Determine the [x, y] coordinate at the center of the cell enclosing the given text.  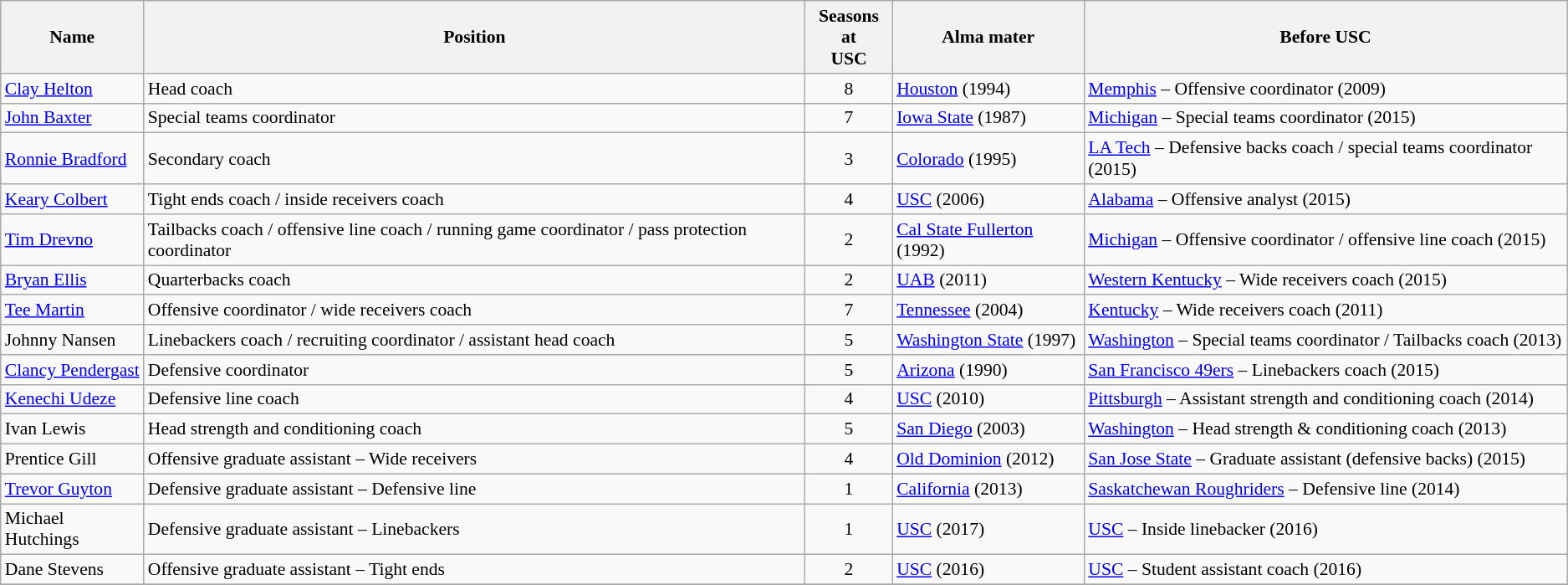
Clay Helton [72, 89]
Offensive coordinator / wide receivers coach [475, 310]
San Francisco 49ers – Linebackers coach (2015) [1325, 370]
San Diego (2003) [988, 429]
Washington State (1997) [988, 340]
Defensive line coach [475, 399]
USC (2006) [988, 199]
Seasons atUSC [849, 37]
Tight ends coach / inside receivers coach [475, 199]
Iowa State (1987) [988, 118]
USC – Inside linebacker (2016) [1325, 529]
8 [849, 89]
UAB (2011) [988, 280]
Washington – Head strength & conditioning coach (2013) [1325, 429]
Arizona (1990) [988, 370]
Houston (1994) [988, 89]
Tim Drevno [72, 239]
Secondary coach [475, 159]
Defensive graduate assistant – Linebackers [475, 529]
Kentucky – Wide receivers coach (2011) [1325, 310]
Clancy Pendergast [72, 370]
Bryan Ellis [72, 280]
Johnny Nansen [72, 340]
USC (2016) [988, 570]
Michigan – Offensive coordinator / offensive line coach (2015) [1325, 239]
Keary Colbert [72, 199]
Tee Martin [72, 310]
Michael Hutchings [72, 529]
Colorado (1995) [988, 159]
USC (2010) [988, 399]
USC – Student assistant coach (2016) [1325, 570]
Defensive graduate assistant – Defensive line [475, 489]
Head coach [475, 89]
Michigan – Special teams coordinator (2015) [1325, 118]
Position [475, 37]
San Jose State – Graduate assistant (defensive backs) (2015) [1325, 459]
Offensive graduate assistant – Tight ends [475, 570]
Old Dominion (2012) [988, 459]
3 [849, 159]
Alabama – Offensive analyst (2015) [1325, 199]
Linebackers coach / recruiting coordinator / assistant head coach [475, 340]
Name [72, 37]
Special teams coordinator [475, 118]
Ivan Lewis [72, 429]
Trevor Guyton [72, 489]
Western Kentucky – Wide receivers coach (2015) [1325, 280]
Alma mater [988, 37]
Washington – Special teams coordinator / Tailbacks coach (2013) [1325, 340]
Saskatchewan Roughriders – Defensive line (2014) [1325, 489]
Memphis – Offensive coordinator (2009) [1325, 89]
Ronnie Bradford [72, 159]
Prentice Gill [72, 459]
Dane Stevens [72, 570]
Tennessee (2004) [988, 310]
California (2013) [988, 489]
LA Tech – Defensive backs coach / special teams coordinator (2015) [1325, 159]
Cal State Fullerton (1992) [988, 239]
Head strength and conditioning coach [475, 429]
USC (2017) [988, 529]
Before USC [1325, 37]
Tailbacks coach / offensive line coach / running game coordinator / pass protection coordinator [475, 239]
Defensive coordinator [475, 370]
Offensive graduate assistant – Wide receivers [475, 459]
Pittsburgh – Assistant strength and conditioning coach (2014) [1325, 399]
Quarterbacks coach [475, 280]
John Baxter [72, 118]
Kenechi Udeze [72, 399]
